Find where the given text appears and provide that cell's center as (X, Y) coordinate. 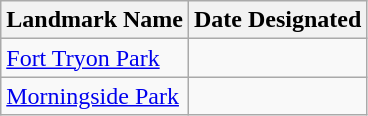
Date Designated (277, 20)
Morningside Park (95, 96)
Fort Tryon Park (95, 58)
Landmark Name (95, 20)
